Provide the [X, Y] coordinate of the cell's center where the given text is located.  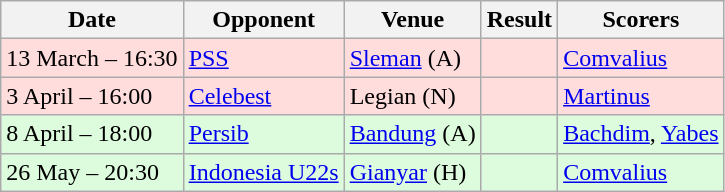
13 March – 16:30 [92, 58]
Venue [412, 20]
8 April – 18:00 [92, 134]
Legian (N) [412, 96]
Result [519, 20]
Date [92, 20]
PSS [264, 58]
26 May – 20:30 [92, 172]
Indonesia U22s [264, 172]
Persib [264, 134]
Celebest [264, 96]
Gianyar (H) [412, 172]
Scorers [641, 20]
Sleman (A) [412, 58]
Opponent [264, 20]
Bandung (A) [412, 134]
Bachdim, Yabes [641, 134]
Martinus [641, 96]
3 April – 16:00 [92, 96]
